Locate the cell with the specified text and output its (X, Y) center coordinate. 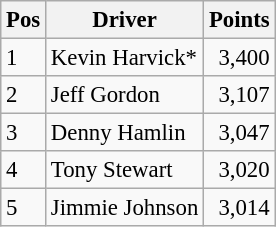
2 (24, 95)
Jimmie Johnson (125, 208)
3,107 (240, 95)
3,014 (240, 208)
Denny Hamlin (125, 133)
3 (24, 133)
4 (24, 170)
Driver (125, 20)
Kevin Harvick* (125, 58)
3,020 (240, 170)
Jeff Gordon (125, 95)
3,047 (240, 133)
3,400 (240, 58)
Points (240, 20)
Tony Stewart (125, 170)
Pos (24, 20)
5 (24, 208)
1 (24, 58)
